Determine the (x, y) coordinate at the center of the cell enclosing the given text.  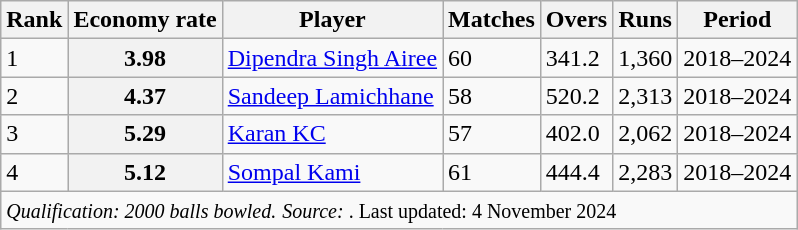
Matches (492, 20)
4 (34, 172)
Sandeep Lamichhane (332, 96)
58 (492, 96)
1 (34, 58)
Sompal Kami (332, 172)
2,283 (646, 172)
Overs (576, 20)
Qualification: 2000 balls bowled. Source: . Last updated: 4 November 2024 (399, 210)
3 (34, 134)
1,360 (646, 58)
341.2 (576, 58)
60 (492, 58)
Economy rate (145, 20)
5.12 (145, 172)
5.29 (145, 134)
402.0 (576, 134)
Period (738, 20)
61 (492, 172)
3.98 (145, 58)
Player (332, 20)
Karan KC (332, 134)
2,062 (646, 134)
Rank (34, 20)
2,313 (646, 96)
444.4 (576, 172)
Runs (646, 20)
57 (492, 134)
Dipendra Singh Airee (332, 58)
4.37 (145, 96)
520.2 (576, 96)
2 (34, 96)
